Find where the given text appears and provide that cell's center as [x, y] coordinate. 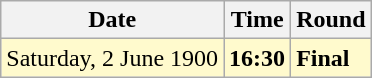
Final [331, 58]
Saturday, 2 June 1900 [112, 58]
Time [258, 20]
Date [112, 20]
16:30 [258, 58]
Round [331, 20]
